Search for the cell housing the specified text and yield its [X, Y] center coordinate. 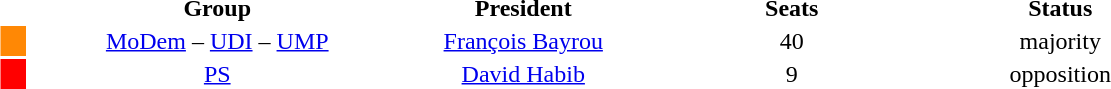
François Bayrou [523, 41]
9 [792, 74]
David Habib [523, 74]
MoDem – UDI – UMP [217, 41]
40 [792, 41]
PS [217, 74]
